Capture the cell that displays the provided text and extract its (X, Y) central coordinate. 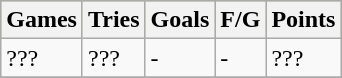
Goals (180, 20)
F/G (240, 20)
Tries (114, 20)
Games (42, 20)
Points (304, 20)
